Find where the given text appears and provide that cell's center as [X, Y] coordinate. 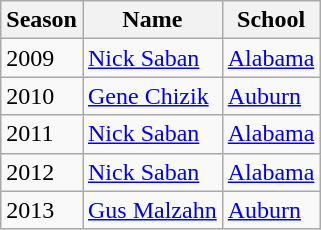
2011 [42, 134]
2013 [42, 210]
Gene Chizik [152, 96]
Season [42, 20]
Name [152, 20]
2009 [42, 58]
School [271, 20]
Gus Malzahn [152, 210]
2010 [42, 96]
2012 [42, 172]
